For the text-containing cell, return its midpoint in (x, y) coordinate format. 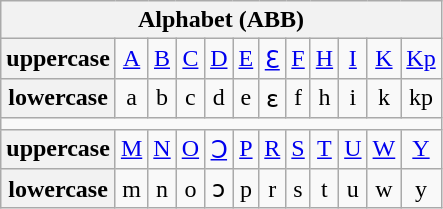
R (272, 149)
W (384, 149)
b (162, 98)
T (324, 149)
S (298, 149)
a (131, 98)
y (421, 189)
m (131, 189)
i (353, 98)
o (190, 189)
K (384, 59)
w (384, 189)
Ɔ (219, 149)
u (353, 189)
d (219, 98)
s (298, 189)
f (298, 98)
p (246, 189)
Kp (421, 59)
Y (421, 149)
k (384, 98)
ɛ (272, 98)
r (272, 189)
H (324, 59)
N (162, 149)
U (353, 149)
A (131, 59)
t (324, 189)
e (246, 98)
Alphabet (ABB) (221, 20)
B (162, 59)
c (190, 98)
n (162, 189)
ɔ (219, 189)
D (219, 59)
E (246, 59)
I (353, 59)
O (190, 149)
C (190, 59)
kp (421, 98)
F (298, 59)
h (324, 98)
M (131, 149)
Ɛ (272, 59)
P (246, 149)
